Determine the (x, y) coordinate at the center of the cell enclosing the given text.  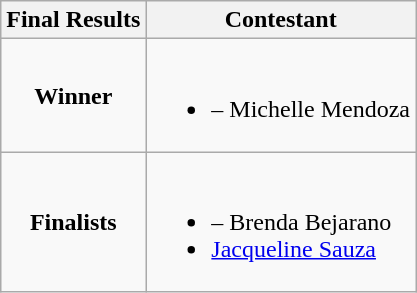
Finalists (74, 222)
– Michelle Mendoza (281, 96)
Contestant (281, 20)
Final Results (74, 20)
Winner (74, 96)
– Brenda Bejarano Jacqueline Sauza (281, 222)
